Capture the cell that displays the provided text and extract its [x, y] central coordinate. 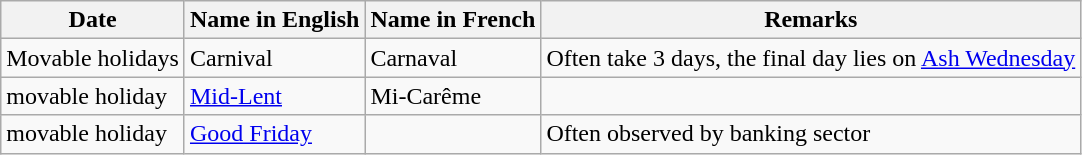
Movable holidays [93, 58]
Carnaval [453, 58]
Name in French [453, 20]
Often observed by banking sector [811, 134]
Name in English [274, 20]
Remarks [811, 20]
Mid-Lent [274, 96]
Often take 3 days, the final day lies on Ash Wednesday [811, 58]
Date [93, 20]
Good Friday [274, 134]
Carnival [274, 58]
Mi-Carême [453, 96]
